Pinpoint the cell where the given text exists, returning its [x, y] midpoint coordinate. 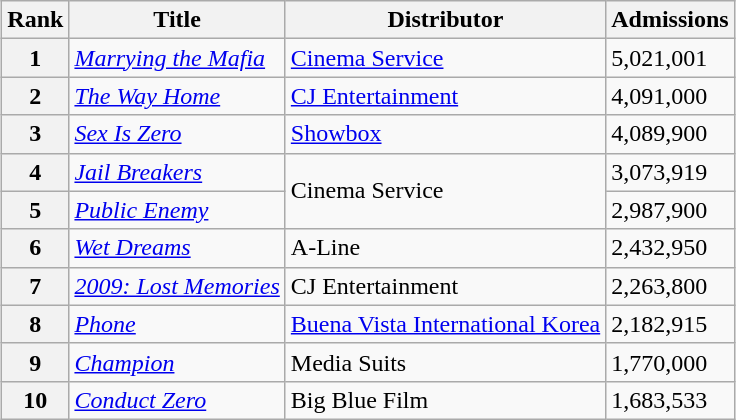
A-Line [445, 248]
7 [36, 286]
Marrying the Mafia [177, 58]
1 [36, 58]
Sex Is Zero [177, 134]
Champion [177, 362]
6 [36, 248]
Conduct Zero [177, 400]
4,089,900 [670, 134]
Showbox [445, 134]
2,432,950 [670, 248]
2009: Lost Memories [177, 286]
9 [36, 362]
Rank [36, 20]
Admissions [670, 20]
10 [36, 400]
Title [177, 20]
8 [36, 324]
3 [36, 134]
3,073,919 [670, 172]
2,987,900 [670, 210]
Distributor [445, 20]
1,770,000 [670, 362]
5,021,001 [670, 58]
The Way Home [177, 96]
2,263,800 [670, 286]
Phone [177, 324]
1,683,533 [670, 400]
Jail Breakers [177, 172]
Buena Vista International Korea [445, 324]
Big Blue Film [445, 400]
Public Enemy [177, 210]
Wet Dreams [177, 248]
4,091,000 [670, 96]
5 [36, 210]
2,182,915 [670, 324]
2 [36, 96]
Media Suits [445, 362]
4 [36, 172]
